Output the (x, y) coordinate of the center of the cell containing the given text.  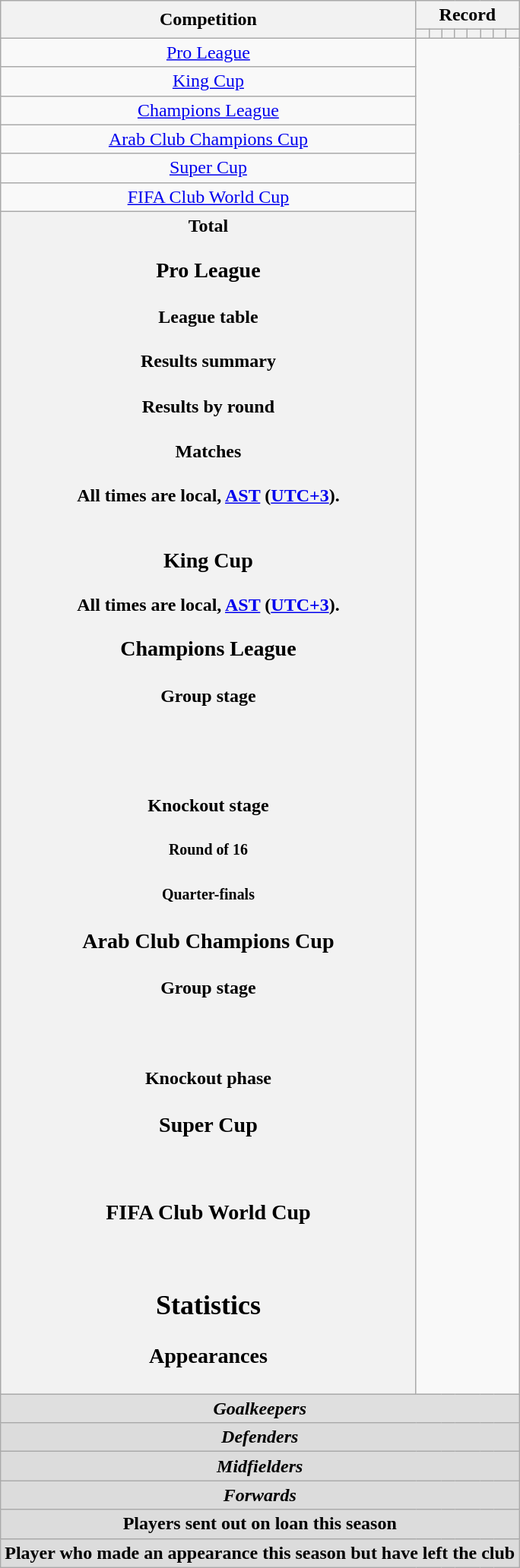
Champions League (208, 110)
Defenders (260, 1437)
Super Cup (208, 168)
Pro League (208, 52)
FIFA Club World Cup (208, 197)
Player who made an appearance this season but have left the club (260, 1553)
Record (468, 15)
Midfielders (260, 1466)
Players sent out on loan this season (260, 1524)
Arab Club Champions Cup (208, 139)
Forwards (260, 1495)
King Cup (208, 81)
Competition (208, 20)
Goalkeepers (260, 1408)
